Scan for the cell matching the given text and deliver its [x, y] coordinate at center. 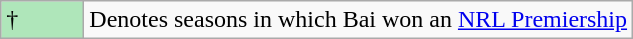
Denotes seasons in which Bai won an NRL Premiership [358, 20]
† [42, 20]
